Identify which cell holds the provided text, then report its [X, Y] central coordinate. 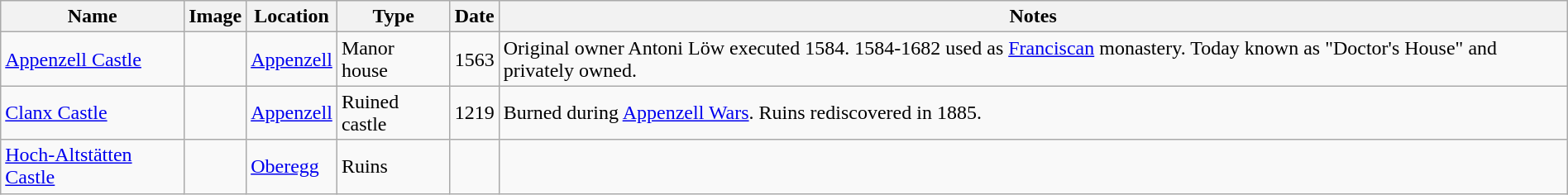
Location [292, 17]
Type [394, 17]
Date [475, 17]
Ruins [394, 167]
Ruined castle [394, 112]
1563 [475, 59]
Notes [1033, 17]
Name [93, 17]
Appenzell Castle [93, 59]
1219 [475, 112]
Original owner Antoni Löw executed 1584. 1584-1682 used as Franciscan monastery. Today known as "Doctor's House" and privately owned. [1033, 59]
Burned during Appenzell Wars. Ruins rediscovered in 1885. [1033, 112]
Hoch-Altstätten Castle [93, 167]
Manor house [394, 59]
Image [215, 17]
Clanx Castle [93, 112]
Oberegg [292, 167]
